Pinpoint the cell where the given text exists, returning its (X, Y) midpoint coordinate. 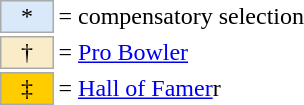
† (27, 52)
* (27, 16)
‡ (27, 88)
